Locate the cell with the specified text and output its [X, Y] center coordinate. 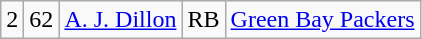
Green Bay Packers [322, 20]
RB [204, 20]
2 [12, 20]
A. J. Dillon [120, 20]
62 [42, 20]
